Determine the (x, y) coordinate at the center of the cell enclosing the given text.  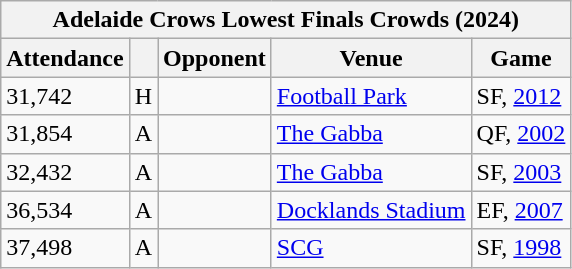
Docklands Stadium (371, 210)
SF, 2003 (521, 172)
EF, 2007 (521, 210)
SF, 2012 (521, 96)
Football Park (371, 96)
H (143, 96)
32,432 (65, 172)
36,534 (65, 210)
Adelaide Crows Lowest Finals Crowds (2024) (286, 20)
QF, 2002 (521, 134)
31,742 (65, 96)
Opponent (215, 58)
37,498 (65, 248)
Game (521, 58)
SCG (371, 248)
Attendance (65, 58)
Venue (371, 58)
31,854 (65, 134)
SF, 1998 (521, 248)
